Extract the (x, y) coordinate from the center of the cell holding the provided text.  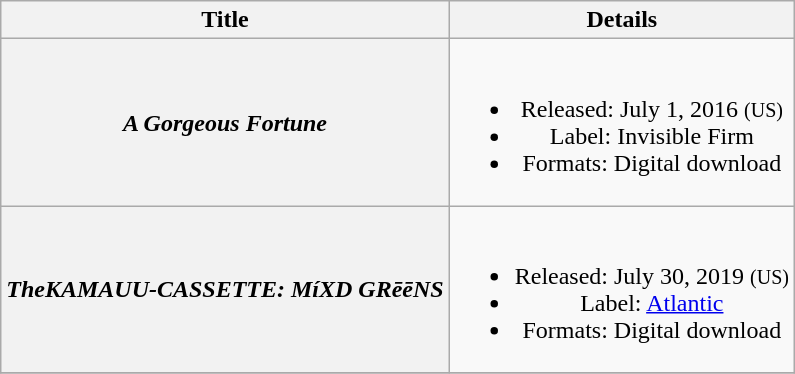
A Gorgeous Fortune (225, 122)
Released: July 30, 2019 (US)Label: AtlanticFormats: Digital download (622, 290)
Released: July 1, 2016 (US)Label: Invisible FirmFormats: Digital download (622, 122)
Details (622, 20)
Title (225, 20)
TheKAMAUU-CASSETTE: MíXD GRēēNS (225, 290)
